Locate the cell with the specified text and output its [x, y] center coordinate. 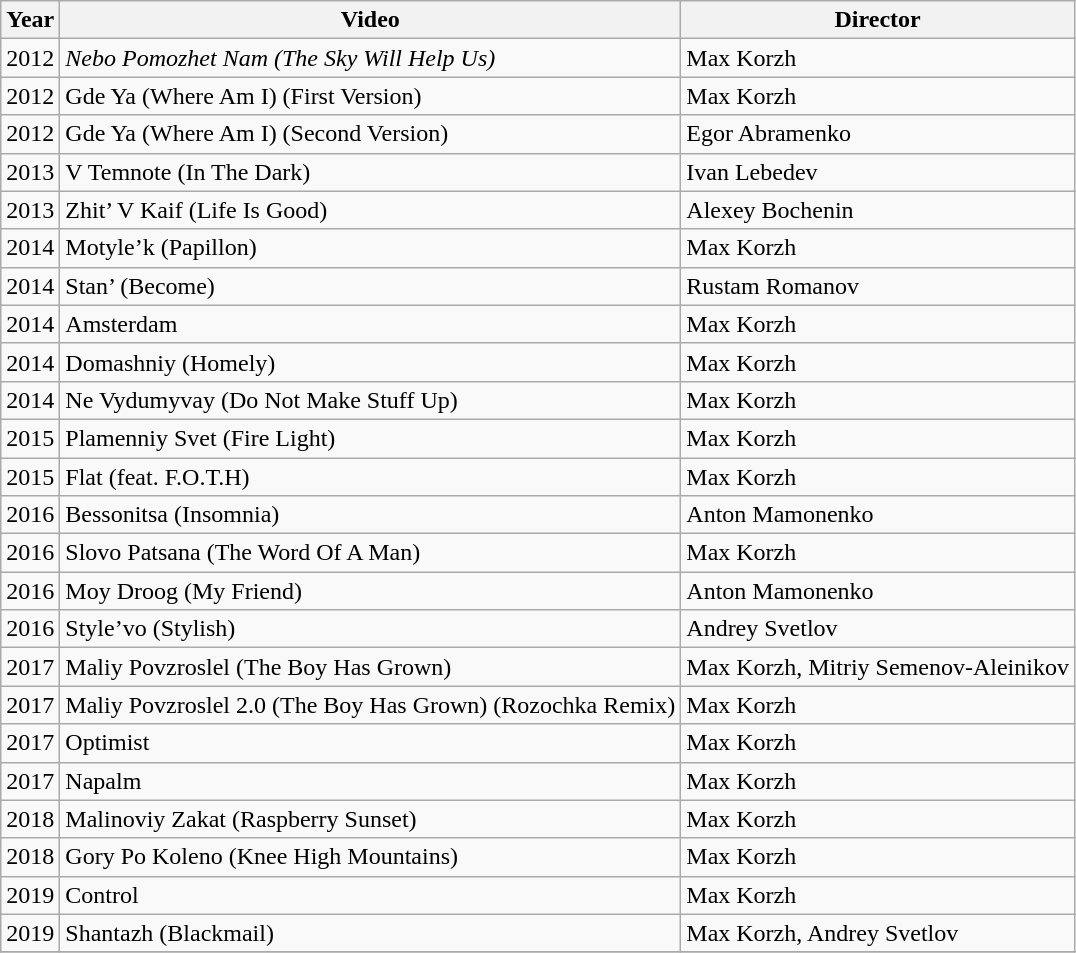
Nebo Pomozhet Nam (The Sky Will Help Us) [370, 58]
Gory Po Koleno (Knee High Mountains) [370, 857]
Maliy Povzroslel (The Boy Has Grown) [370, 667]
Max Korzh, Andrey Svetlov [878, 933]
Zhit’ V Kaif (Life Is Good) [370, 210]
Motyle’k (Papillon) [370, 248]
Control [370, 895]
Gde Ya (Where Am I) (Second Version) [370, 134]
Year [30, 20]
Ne Vydumyvay (Do Not Make Stuff Up) [370, 400]
Director [878, 20]
Ivan Lebedev [878, 172]
Bessonitsa (Insomnia) [370, 515]
Maliy Povzroslel 2.0 (The Boy Has Grown) (Rozochka Remix) [370, 705]
V Temnote (In The Dark) [370, 172]
Optimist [370, 743]
Malinoviy Zakat (Raspberry Sunset) [370, 819]
Max Korzh, Mitriy Semenov-Aleinikov [878, 667]
Andrey Svetlov [878, 629]
Amsterdam [370, 324]
Rustam Romanov [878, 286]
Gde Ya (Where Am I) (First Version) [370, 96]
Domashniy (Homely) [370, 362]
Flat (feat. F.O.T.H) [370, 477]
Shantazh (Blackmail) [370, 933]
Napalm [370, 781]
Egor Abramenko [878, 134]
Slovo Patsana (The Word Of A Man) [370, 553]
Alexey Bochenin [878, 210]
Stan’ (Become) [370, 286]
Moy Droog (My Friend) [370, 591]
Style’vo (Stylish) [370, 629]
Video [370, 20]
Plamenniy Svet (Fire Light) [370, 438]
